Scan for the cell matching the given text and deliver its [X, Y] coordinate at center. 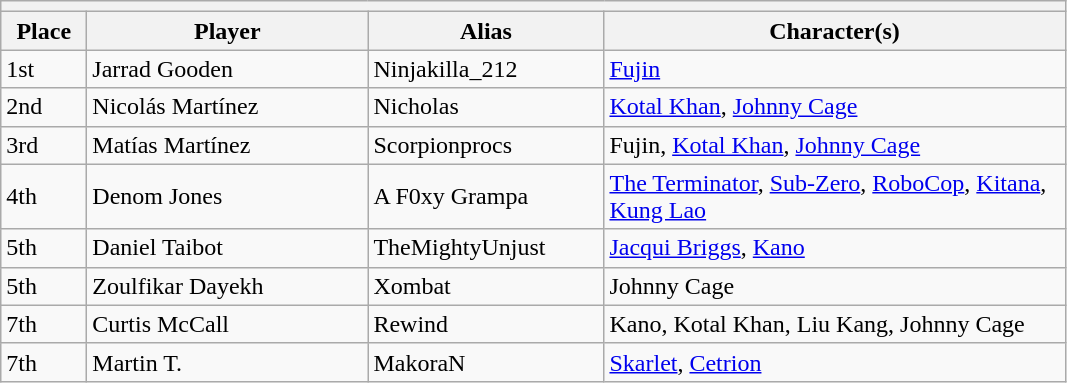
Kano, Kotal Khan, Liu Kang, Johnny Cage [834, 324]
Daniel Taibot [228, 248]
Curtis McCall [228, 324]
2nd [44, 107]
1st [44, 69]
Fujin [834, 69]
Xombat [486, 286]
Martin T. [228, 362]
Skarlet, Cetrion [834, 362]
Matías Martínez [228, 145]
Scorpionprocs [486, 145]
Johnny Cage [834, 286]
MakoraN [486, 362]
4th [44, 196]
Nicolás Martínez [228, 107]
Nicholas [486, 107]
3rd [44, 145]
Ninjakilla_212 [486, 69]
Place [44, 31]
Zoulfikar Dayekh [228, 286]
Alias [486, 31]
Jarrad Gooden [228, 69]
Denom Jones [228, 196]
The Terminator, Sub-Zero, RoboCop, Kitana, Kung Lao [834, 196]
TheMightyUnjust [486, 248]
Character(s) [834, 31]
Fujin, Kotal Khan, Johnny Cage [834, 145]
A F0xy Grampa [486, 196]
Jacqui Briggs, Kano [834, 248]
Kotal Khan, Johnny Cage [834, 107]
Rewind [486, 324]
Player [228, 31]
